Return (x, y) of the center of cell containing provided text 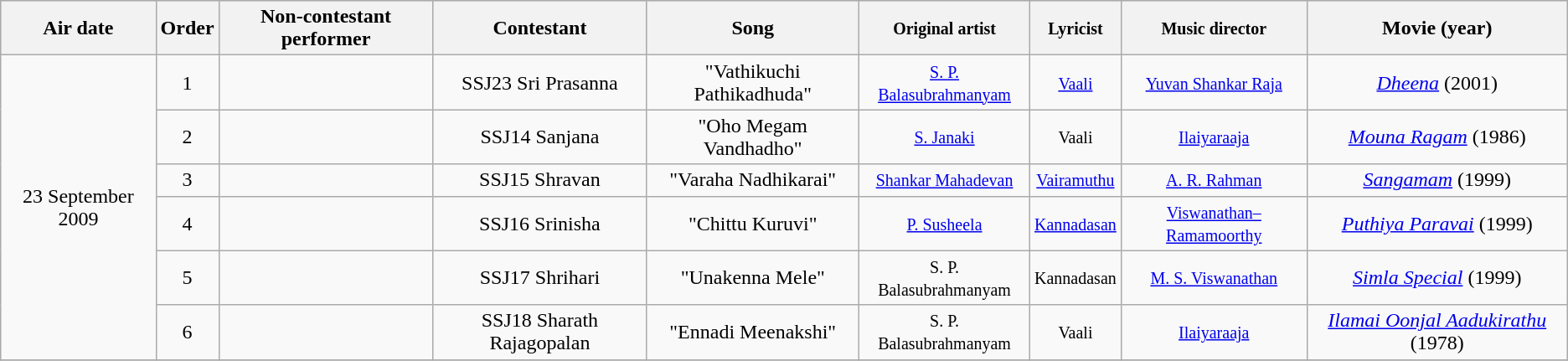
SSJ23 Sri Prasanna (539, 82)
Viswanathan–Ramamoorthy (1214, 223)
"Oho Megam Vandhadho" (753, 137)
SSJ15 Shravan (539, 180)
S. Janaki (945, 137)
Movie (year) (1437, 28)
Lyricist (1075, 28)
Vairamuthu (1075, 180)
4 (188, 223)
SSJ14 Sanjana (539, 137)
Non-contestant performer (326, 28)
Sangamam (1999) (1437, 180)
SSJ18 Sharath Rajagopalan (539, 332)
Dheena (2001) (1437, 82)
"Vathikuchi Pathikadhuda" (753, 82)
Air date (79, 28)
"Chittu Kuruvi" (753, 223)
23 September 2009 (79, 208)
M. S. Viswanathan (1214, 278)
Yuvan Shankar Raja (1214, 82)
Puthiya Paravai (1999) (1437, 223)
5 (188, 278)
Simla Special (1999) (1437, 278)
Mouna Ragam (1986) (1437, 137)
Order (188, 28)
"Varaha Nadhikarai" (753, 180)
SSJ17 Shrihari (539, 278)
6 (188, 332)
"Unakenna Mele" (753, 278)
1 (188, 82)
Music director (1214, 28)
Ilamai Oonjal Aadukirathu (1978) (1437, 332)
Contestant (539, 28)
A. R. Rahman (1214, 180)
"Ennadi Meenakshi" (753, 332)
2 (188, 137)
SSJ16 Srinisha (539, 223)
3 (188, 180)
P. Susheela (945, 223)
Original artist (945, 28)
Shankar Mahadevan (945, 180)
Song (753, 28)
